Search for the cell housing the specified text and yield its (X, Y) center coordinate. 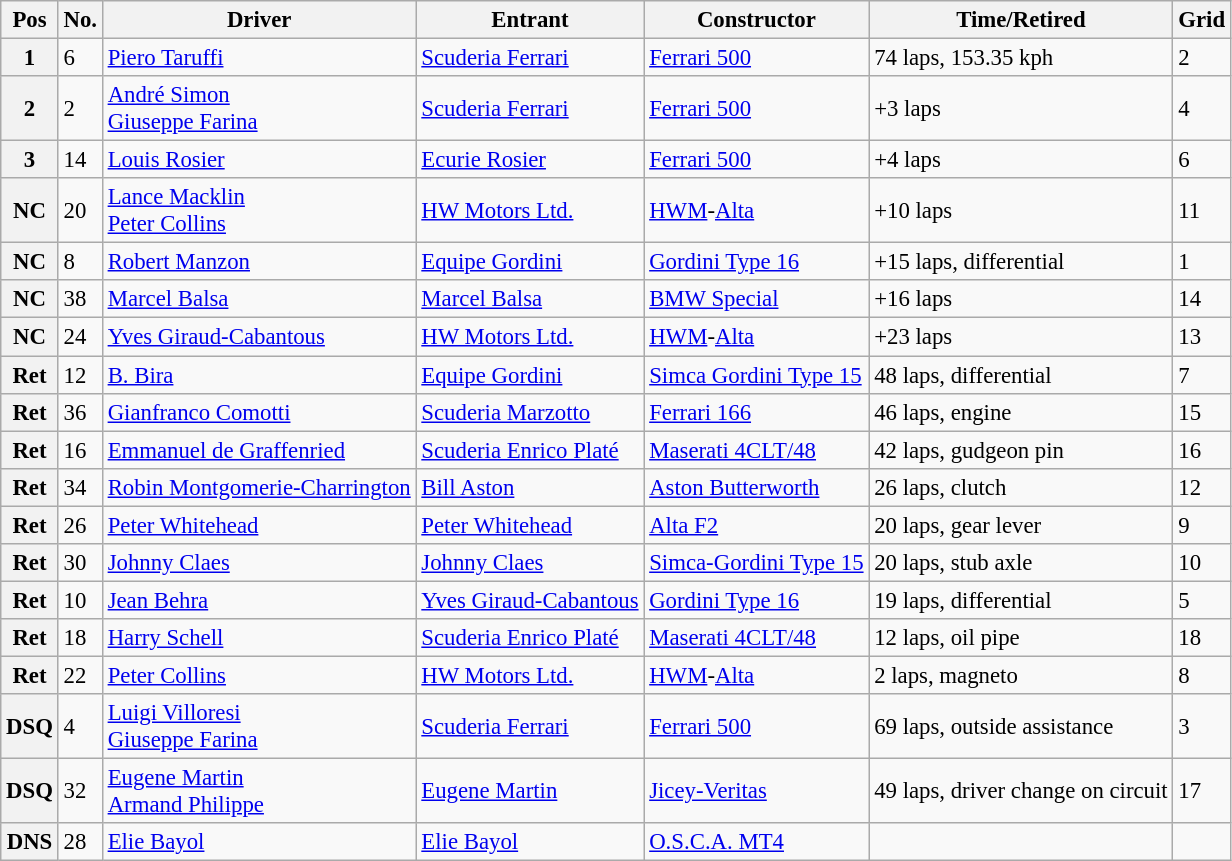
48 laps, differential (1021, 375)
Eugene Martin (530, 792)
42 laps, gudgeon pin (1021, 450)
11 (1202, 210)
No. (80, 20)
Louis Rosier (259, 160)
Piero Taruffi (259, 58)
+23 laps (1021, 337)
André SimonGiuseppe Farina (259, 108)
30 (80, 563)
9 (1202, 525)
Luigi VilloresiGiuseppe Farina (259, 726)
69 laps, outside assistance (1021, 726)
Simca-Gordini Type 15 (756, 563)
O.S.C.A. MT4 (756, 842)
22 (80, 675)
17 (1202, 792)
49 laps, driver change on circuit (1021, 792)
Pos (30, 20)
Eugene MartinArmand Philippe (259, 792)
Simca Gordini Type 15 (756, 375)
74 laps, 153.35 kph (1021, 58)
Emmanuel de Graffenried (259, 450)
34 (80, 487)
Ferrari 166 (756, 412)
13 (1202, 337)
15 (1202, 412)
Alta F2 (756, 525)
Time/Retired (1021, 20)
19 laps, differential (1021, 600)
Driver (259, 20)
Bill Aston (530, 487)
+3 laps (1021, 108)
7 (1202, 375)
Robert Manzon (259, 262)
Jicey-Veritas (756, 792)
+10 laps (1021, 210)
Constructor (756, 20)
20 laps, gear lever (1021, 525)
+16 laps (1021, 299)
5 (1202, 600)
+15 laps, differential (1021, 262)
Jean Behra (259, 600)
28 (80, 842)
26 laps, clutch (1021, 487)
+4 laps (1021, 160)
32 (80, 792)
Grid (1202, 20)
Lance MacklinPeter Collins (259, 210)
B. Bira (259, 375)
DNS (30, 842)
Gianfranco Comotti (259, 412)
Scuderia Marzotto (530, 412)
12 laps, oil pipe (1021, 638)
Entrant (530, 20)
Aston Butterworth (756, 487)
20 laps, stub axle (1021, 563)
BMW Special (756, 299)
24 (80, 337)
20 (80, 210)
Robin Montgomerie-Charrington (259, 487)
26 (80, 525)
Harry Schell (259, 638)
Peter Collins (259, 675)
36 (80, 412)
Ecurie Rosier (530, 160)
38 (80, 299)
2 laps, magneto (1021, 675)
46 laps, engine (1021, 412)
